Pinpoint the cell where the given text exists, returning its [x, y] midpoint coordinate. 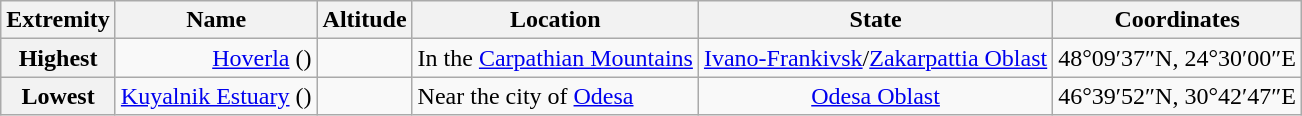
Odesa Oblast [875, 96]
Hoverla () [216, 58]
Near the city of Odesa [555, 96]
Coordinates [1178, 20]
Name [216, 20]
Altitude [364, 20]
Location [555, 20]
46°39′52″N, 30°42′47″E [1178, 96]
Extremity [58, 20]
Highest [58, 58]
State [875, 20]
Lowest [58, 96]
Kuyalnik Estuary () [216, 96]
48°09′37″N, 24°30′00″E [1178, 58]
Ivano-Frankivsk/Zakarpattia Oblast [875, 58]
In the Carpathian Mountains [555, 58]
